Determine the (x, y) coordinate at the center of the cell enclosing the given text.  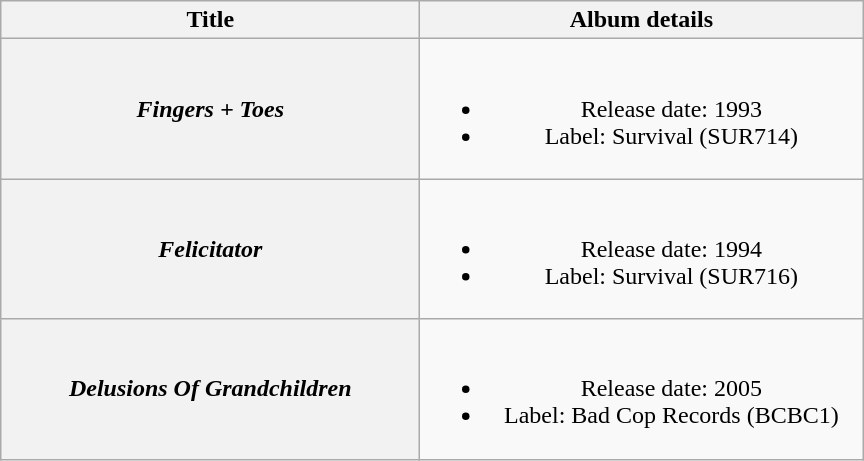
Release date: 2005Label: Bad Cop Records (BCBC1) (642, 389)
Title (210, 20)
Felicitator (210, 249)
Release date: 1993Label: Survival (SUR714) (642, 109)
Delusions Of Grandchildren (210, 389)
Fingers + Toes (210, 109)
Album details (642, 20)
Release date: 1994Label: Survival (SUR716) (642, 249)
